Return (x, y) of the center of cell containing provided text 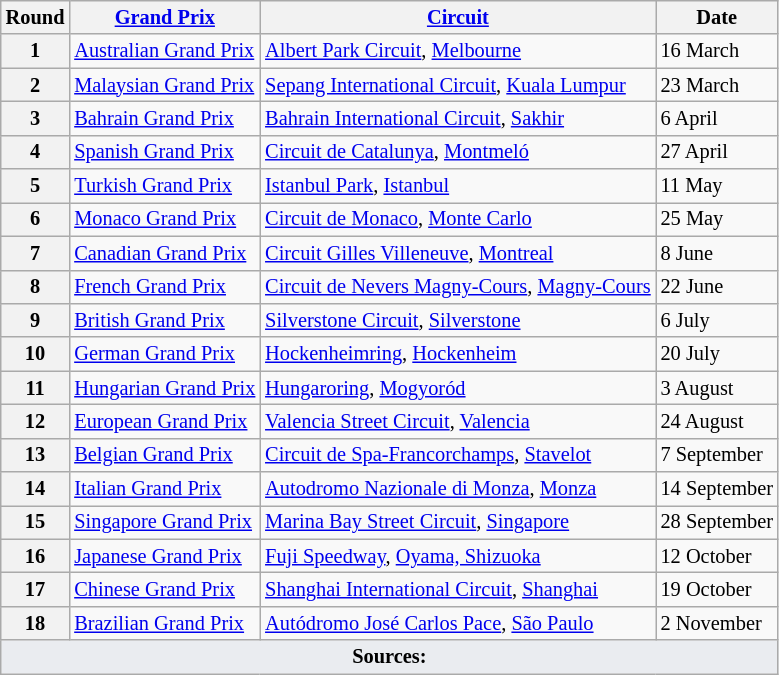
Circuit de Monaco, Monte Carlo (458, 219)
3 August (717, 388)
7 (36, 253)
11 (36, 388)
Brazilian Grand Prix (164, 623)
Istanbul Park, Istanbul (458, 186)
Circuit Gilles Villeneuve, Montreal (458, 253)
British Grand Prix (164, 320)
14 (36, 489)
9 (36, 320)
French Grand Prix (164, 287)
14 September (717, 489)
2 (36, 85)
24 August (717, 421)
Date (717, 17)
4 (36, 152)
German Grand Prix (164, 354)
16 (36, 556)
Silverstone Circuit, Silverstone (458, 320)
Monaco Grand Prix (164, 219)
Hungaroring, Mogyoród (458, 388)
12 October (717, 556)
5 (36, 186)
18 (36, 623)
Turkish Grand Prix (164, 186)
20 July (717, 354)
Circuit de Nevers Magny-Cours, Magny-Cours (458, 287)
Singapore Grand Prix (164, 522)
19 October (717, 589)
12 (36, 421)
Malaysian Grand Prix (164, 85)
Belgian Grand Prix (164, 455)
6 April (717, 118)
Italian Grand Prix (164, 489)
11 May (717, 186)
Valencia Street Circuit, Valencia (458, 421)
Japanese Grand Prix (164, 556)
23 March (717, 85)
17 (36, 589)
15 (36, 522)
Albert Park Circuit, Melbourne (458, 51)
6 (36, 219)
Sepang International Circuit, Kuala Lumpur (458, 85)
Spanish Grand Prix (164, 152)
27 April (717, 152)
Hockenheimring, Hockenheim (458, 354)
8 June (717, 253)
Sources: (390, 657)
European Grand Prix (164, 421)
13 (36, 455)
7 September (717, 455)
6 July (717, 320)
Autódromo José Carlos Pace, São Paulo (458, 623)
1 (36, 51)
Shanghai International Circuit, Shanghai (458, 589)
2 November (717, 623)
Fuji Speedway, Oyama, Shizuoka (458, 556)
28 September (717, 522)
Bahrain International Circuit, Sakhir (458, 118)
Bahrain Grand Prix (164, 118)
Marina Bay Street Circuit, Singapore (458, 522)
Chinese Grand Prix (164, 589)
Grand Prix (164, 17)
Round (36, 17)
Circuit (458, 17)
Hungarian Grand Prix (164, 388)
10 (36, 354)
3 (36, 118)
22 June (717, 287)
Canadian Grand Prix (164, 253)
Autodromo Nazionale di Monza, Monza (458, 489)
Australian Grand Prix (164, 51)
25 May (717, 219)
Circuit de Spa-Francorchamps, Stavelot (458, 455)
16 March (717, 51)
8 (36, 287)
Circuit de Catalunya, Montmeló (458, 152)
